Output the (X, Y) coordinate of the center of the cell containing the given text.  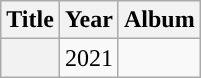
2021 (88, 58)
Title (30, 20)
Album (159, 20)
Year (88, 20)
